Return the [X, Y] coordinate for the center point of the cell that contains the specified text.  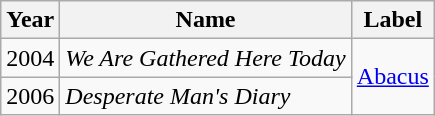
We Are Gathered Here Today [206, 58]
2004 [30, 58]
Abacus [392, 77]
Year [30, 20]
2006 [30, 96]
Name [206, 20]
Desperate Man's Diary [206, 96]
Label [392, 20]
